Locate the cell with the specified text and output its (x, y) center coordinate. 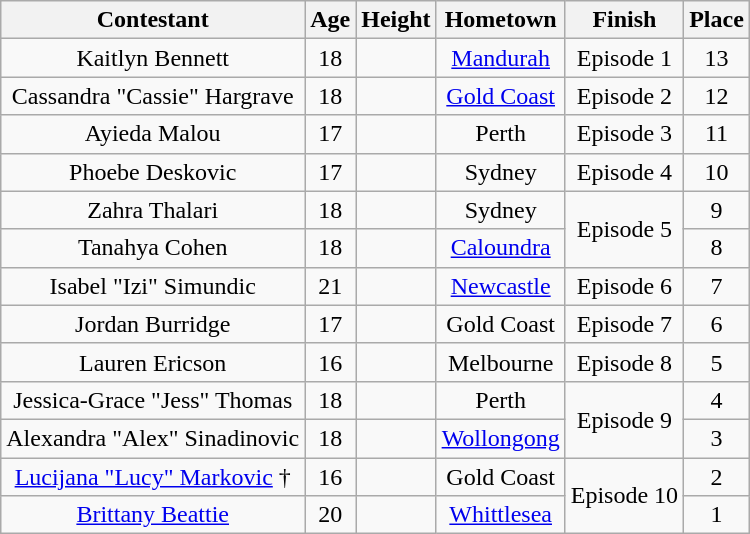
Isabel "Izi" Simundic (153, 286)
11 (717, 134)
4 (717, 400)
Tanahya Cohen (153, 248)
7 (717, 286)
Ayieda Malou (153, 134)
Lucijana "Lucy" Markovic † (153, 477)
3 (717, 438)
Brittany Beattie (153, 515)
Age (330, 20)
Kaitlyn Bennett (153, 58)
Episode 6 (624, 286)
Episode 9 (624, 419)
Lauren Ericson (153, 362)
Episode 2 (624, 96)
1 (717, 515)
Phoebe Deskovic (153, 172)
Episode 3 (624, 134)
5 (717, 362)
Finish (624, 20)
Zahra Thalari (153, 210)
9 (717, 210)
Mandurah (500, 58)
Jordan Burridge (153, 324)
8 (717, 248)
Episode 8 (624, 362)
2 (717, 477)
Cassandra "Cassie" Hargrave (153, 96)
Height (396, 20)
Jessica-Grace "Jess" Thomas (153, 400)
13 (717, 58)
Episode 1 (624, 58)
Newcastle (500, 286)
21 (330, 286)
Contestant (153, 20)
Alexandra "Alex" Sinadinovic (153, 438)
Place (717, 20)
6 (717, 324)
12 (717, 96)
Wollongong (500, 438)
Caloundra (500, 248)
Episode 5 (624, 229)
Episode 4 (624, 172)
Episode 7 (624, 324)
20 (330, 515)
Hometown (500, 20)
Episode 10 (624, 496)
10 (717, 172)
Melbourne (500, 362)
Whittlesea (500, 515)
